Return the (X, Y) coordinate for the center point of the cell that contains the specified text.  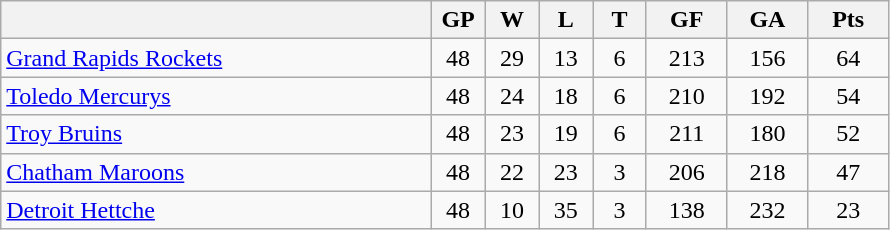
156 (768, 58)
GA (768, 20)
210 (686, 96)
GP (458, 20)
10 (512, 210)
64 (848, 58)
24 (512, 96)
18 (566, 96)
L (566, 20)
29 (512, 58)
13 (566, 58)
211 (686, 134)
W (512, 20)
GF (686, 20)
52 (848, 134)
Grand Rapids Rockets (216, 58)
Detroit Hettche (216, 210)
180 (768, 134)
T (620, 20)
35 (566, 210)
213 (686, 58)
Pts (848, 20)
Chatham Maroons (216, 172)
206 (686, 172)
232 (768, 210)
138 (686, 210)
Troy Bruins (216, 134)
218 (768, 172)
47 (848, 172)
Toledo Mercurys (216, 96)
54 (848, 96)
19 (566, 134)
22 (512, 172)
192 (768, 96)
